Locate the cell with the specified text and output its [X, Y] center coordinate. 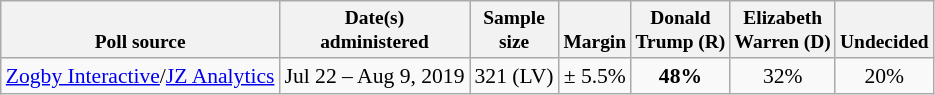
Zogby Interactive/JZ Analytics [140, 76]
Margin [595, 30]
± 5.5% [595, 76]
ElizabethWarren (D) [782, 30]
32% [782, 76]
Date(s)administered [374, 30]
Undecided [884, 30]
20% [884, 76]
DonaldTrump (R) [680, 30]
48% [680, 76]
Poll source [140, 30]
321 (LV) [514, 76]
Jul 22 – Aug 9, 2019 [374, 76]
Samplesize [514, 30]
